Find where the given text appears and provide that cell's center as (X, Y) coordinate. 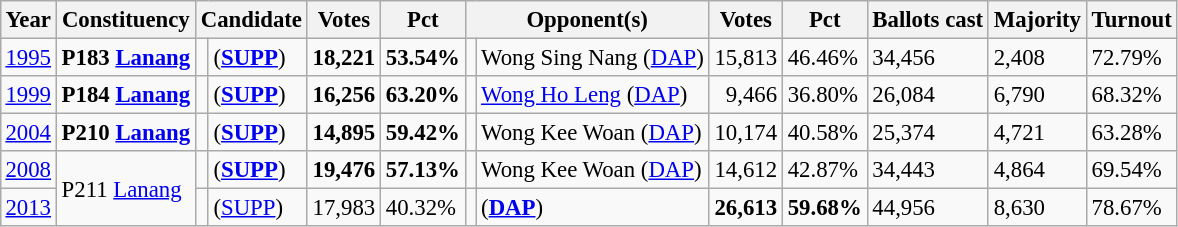
63.20% (424, 95)
Turnout (1132, 20)
Opponent(s) (587, 20)
14,612 (746, 170)
68.32% (1132, 95)
16,256 (344, 95)
2,408 (1037, 57)
P211 Lanang (126, 188)
4,721 (1037, 133)
(DAP) (592, 208)
57.13% (424, 170)
78.67% (1132, 208)
14,895 (344, 133)
26,084 (928, 95)
25,374 (928, 133)
Wong Sing Nang (DAP) (592, 57)
59.68% (824, 208)
18,221 (344, 57)
15,813 (746, 57)
2004 (28, 133)
1995 (28, 57)
P184 Lanang (126, 95)
4,864 (1037, 170)
26,613 (746, 208)
63.28% (1132, 133)
1999 (28, 95)
10,174 (746, 133)
Constituency (126, 20)
46.46% (824, 57)
9,466 (746, 95)
Candidate (251, 20)
17,983 (344, 208)
44,956 (928, 208)
2008 (28, 170)
8,630 (1037, 208)
Year (28, 20)
19,476 (344, 170)
34,443 (928, 170)
Wong Ho Leng (DAP) (592, 95)
P183 Lanang (126, 57)
53.54% (424, 57)
P210 Lanang (126, 133)
34,456 (928, 57)
36.80% (824, 95)
Majority (1037, 20)
40.58% (824, 133)
69.54% (1132, 170)
59.42% (424, 133)
Ballots cast (928, 20)
2013 (28, 208)
42.87% (824, 170)
40.32% (424, 208)
72.79% (1132, 57)
6,790 (1037, 95)
